Provide the [x, y] coordinate of the cell's center where the given text is located.  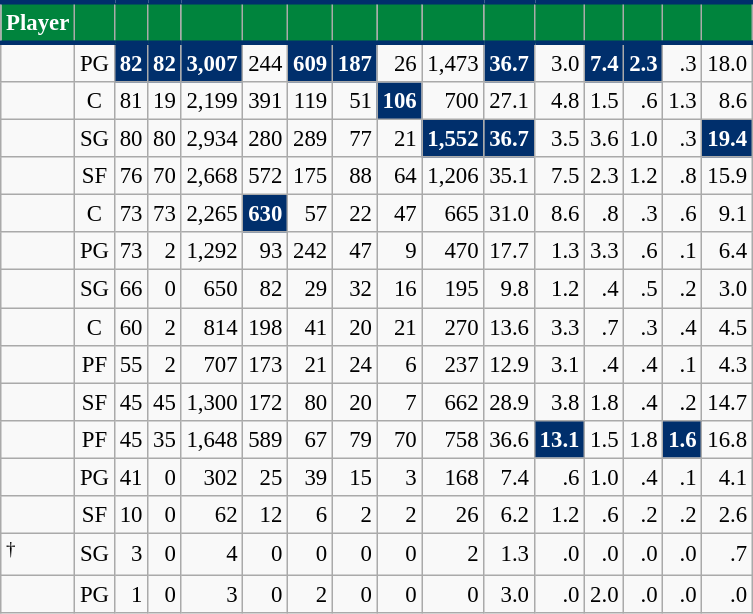
6.2 [509, 515]
7.5 [559, 176]
119 [310, 101]
76 [130, 176]
60 [130, 327]
10 [130, 515]
6.4 [727, 251]
195 [453, 289]
.5 [644, 289]
24 [354, 364]
630 [266, 214]
3.8 [559, 402]
391 [266, 101]
4.1 [727, 477]
1,300 [212, 402]
64 [400, 176]
289 [310, 139]
572 [266, 176]
17.7 [509, 251]
609 [310, 62]
2.0 [604, 594]
665 [453, 214]
7 [400, 402]
198 [266, 327]
18.0 [727, 62]
12 [266, 515]
237 [453, 364]
16.8 [727, 439]
25 [266, 477]
14.7 [727, 402]
1 [130, 594]
242 [310, 251]
67 [310, 439]
662 [453, 402]
4.8 [559, 101]
650 [212, 289]
88 [354, 176]
3.5 [559, 139]
814 [212, 327]
55 [130, 364]
9.1 [727, 214]
79 [354, 439]
700 [453, 101]
Player [38, 22]
15.9 [727, 176]
32 [354, 289]
19.4 [727, 139]
36.6 [509, 439]
2,934 [212, 139]
77 [354, 139]
173 [266, 364]
270 [453, 327]
4 [212, 554]
13.6 [509, 327]
16 [400, 289]
106 [400, 101]
39 [310, 477]
62 [212, 515]
57 [310, 214]
19 [164, 101]
9 [400, 251]
9.8 [509, 289]
93 [266, 251]
22 [354, 214]
280 [266, 139]
4.3 [727, 364]
3.6 [604, 139]
589 [266, 439]
187 [354, 62]
172 [266, 402]
707 [212, 364]
2,265 [212, 214]
175 [310, 176]
470 [453, 251]
† [38, 554]
1,648 [212, 439]
35.1 [509, 176]
2,668 [212, 176]
4.5 [727, 327]
758 [453, 439]
29 [310, 289]
1,292 [212, 251]
27.1 [509, 101]
1,473 [453, 62]
35 [164, 439]
1.6 [682, 439]
28.9 [509, 402]
15 [354, 477]
66 [130, 289]
12.9 [509, 364]
168 [453, 477]
2,199 [212, 101]
51 [354, 101]
244 [266, 62]
302 [212, 477]
13.1 [559, 439]
31.0 [509, 214]
3.1 [559, 364]
81 [130, 101]
3,007 [212, 62]
2.6 [727, 515]
1,552 [453, 139]
1,206 [453, 176]
